Pinpoint the cell where the given text exists, returning its [x, y] midpoint coordinate. 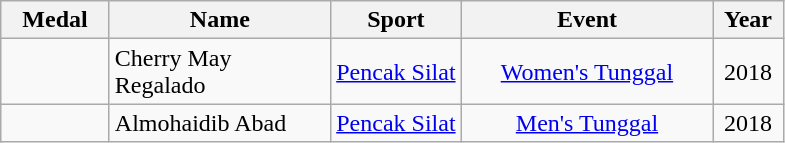
Women's Tunggal [586, 72]
Name [220, 20]
Year [748, 20]
Sport [396, 20]
Cherry May Regalado [220, 72]
Almohaidib Abad [220, 123]
Event [586, 20]
Medal [56, 20]
Men's Tunggal [586, 123]
